Capture the cell that displays the provided text and extract its (X, Y) central coordinate. 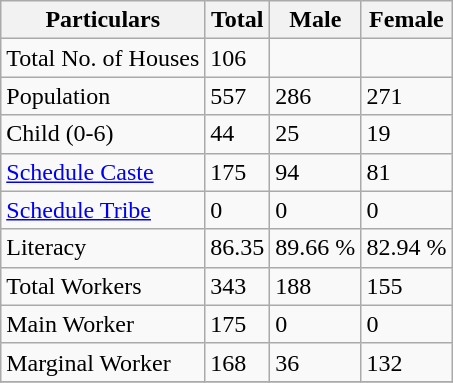
Total No. of Houses (103, 58)
25 (316, 134)
168 (238, 362)
Main Worker (103, 324)
Schedule Tribe (103, 210)
Total Workers (103, 286)
106 (238, 58)
271 (406, 96)
81 (406, 172)
Total (238, 20)
Male (316, 20)
Literacy (103, 248)
86.35 (238, 248)
36 (316, 362)
Marginal Worker (103, 362)
132 (406, 362)
343 (238, 286)
Schedule Caste (103, 172)
188 (316, 286)
19 (406, 134)
82.94 % (406, 248)
94 (316, 172)
Female (406, 20)
89.66 % (316, 248)
286 (316, 96)
Population (103, 96)
44 (238, 134)
557 (238, 96)
Particulars (103, 20)
155 (406, 286)
Child (0-6) (103, 134)
